Determine the (X, Y) coordinate at the center of the cell enclosing the given text.  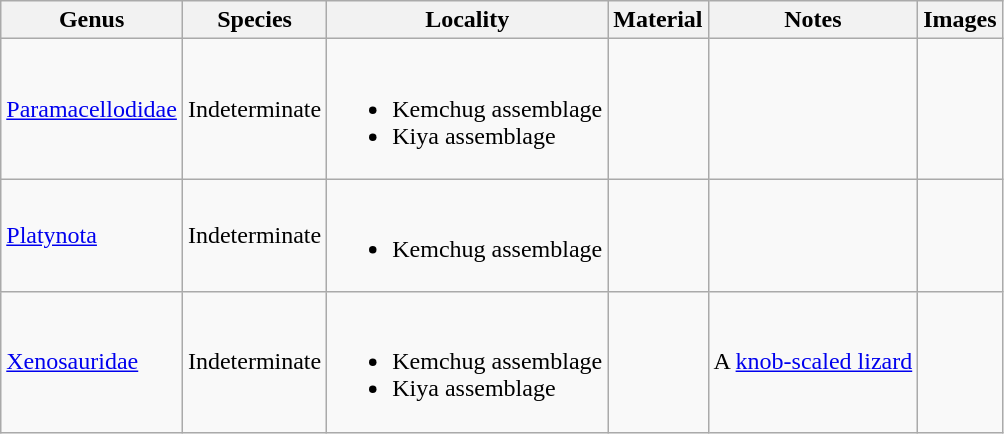
A knob-scaled lizard (813, 362)
Kemchug assemblage (468, 236)
Species (254, 20)
Xenosauridae (92, 362)
Images (960, 20)
Notes (813, 20)
Locality (468, 20)
Material (658, 20)
Genus (92, 20)
Platynota (92, 236)
Paramacellodidae (92, 109)
